Scan for the cell matching the given text and deliver its (X, Y) coordinate at center. 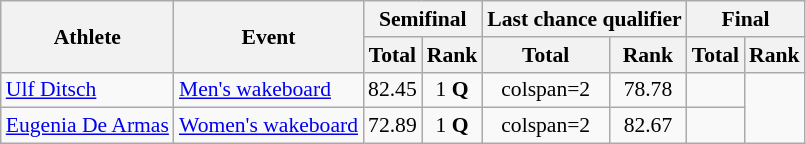
Men's wakeboard (268, 90)
Last chance qualifier (584, 19)
Athlete (88, 36)
82.67 (648, 126)
Women's wakeboard (268, 126)
78.78 (648, 90)
Ulf Ditsch (88, 90)
82.45 (392, 90)
72.89 (392, 126)
Semifinal (422, 19)
Final (746, 19)
Event (268, 36)
Eugenia De Armas (88, 126)
